Return (X, Y) of the center of cell containing provided text 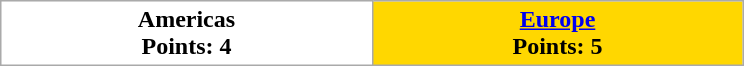
AmericasPoints: 4 (186, 34)
EuropePoints: 5 (558, 34)
